For the text-containing cell, return its midpoint in (x, y) coordinate format. 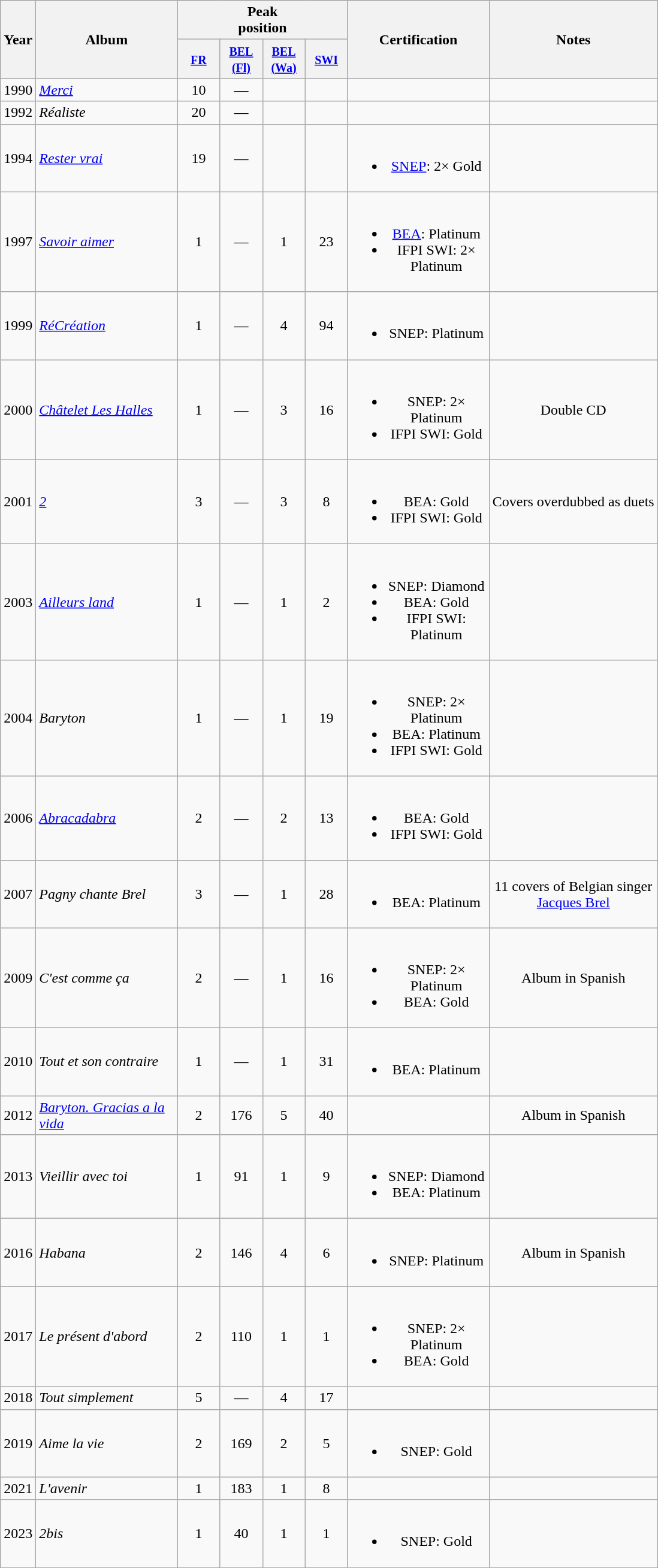
169 (241, 1443)
Aime la vie (107, 1443)
1990 (18, 90)
Tout simplement (107, 1398)
Pagny chante Brel (107, 894)
SWI (326, 59)
28 (326, 894)
2001 (18, 501)
146 (241, 1252)
10 (199, 90)
1999 (18, 326)
Vieillir avec toi (107, 1177)
2bis (107, 1534)
9 (326, 1177)
Album (107, 40)
Covers overdubbed as duets (573, 501)
Le présent d'abord (107, 1336)
2019 (18, 1443)
2007 (18, 894)
94 (326, 326)
2003 (18, 602)
31 (326, 1062)
C'est comme ça (107, 978)
Peakposition (262, 20)
Châtelet Les Halles (107, 410)
1992 (18, 113)
Ailleurs land (107, 602)
Merci (107, 90)
Certification (418, 40)
2016 (18, 1252)
183 (241, 1488)
2017 (18, 1336)
2021 (18, 1488)
BEL (Wa) (284, 59)
2013 (18, 1177)
Abracadabra (107, 818)
20 (199, 113)
2010 (18, 1062)
FR (199, 59)
Notes (573, 40)
Réaliste (107, 113)
110 (241, 1336)
Double CD (573, 410)
1997 (18, 242)
BEA: PlatinumIFPI SWI: 2× Platinum (418, 242)
BEL (Fl) (241, 59)
SNEP: DiamondBEA: GoldIFPI SWI: Platinum (418, 602)
Savoir aimer (107, 242)
Baryton (107, 718)
17 (326, 1398)
2012 (18, 1116)
Tout et son contraire (107, 1062)
6 (326, 1252)
13 (326, 818)
RéCréation (107, 326)
SNEP: 2× PlatinumBEA: PlatinumIFPI SWI: Gold (418, 718)
176 (241, 1116)
L'avenir (107, 1488)
23 (326, 242)
SNEP: 2× PlatinumIFPI SWI: Gold (418, 410)
2006 (18, 818)
2000 (18, 410)
Rester vrai (107, 158)
Year (18, 40)
Habana (107, 1252)
Baryton. Gracias a la vida (107, 1116)
11 covers of Belgian singer Jacques Brel (573, 894)
2009 (18, 978)
2004 (18, 718)
SNEP: DiamondBEA: Platinum (418, 1177)
1994 (18, 158)
2018 (18, 1398)
2023 (18, 1534)
SNEP: 2× Gold (418, 158)
91 (241, 1177)
